Return (X, Y) of the center of cell containing provided text 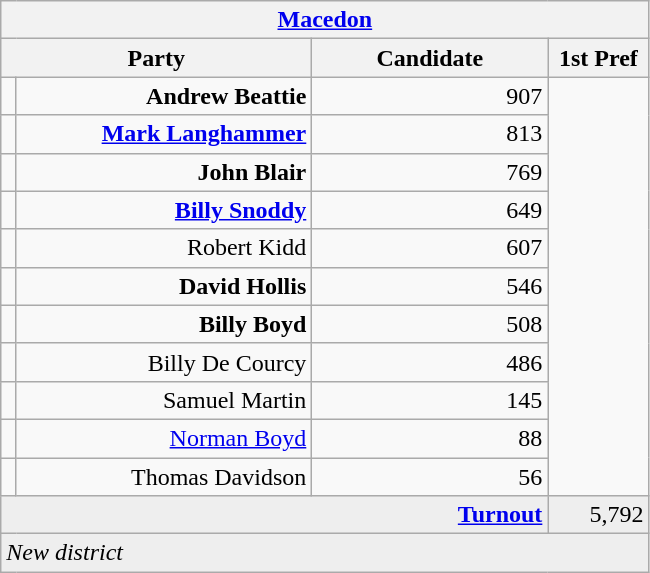
Macedon (325, 20)
New district (325, 553)
Candidate (430, 58)
649 (430, 210)
Andrew Beattie (164, 96)
Samuel Martin (164, 400)
Billy De Courcy (164, 362)
813 (430, 134)
Turnout (274, 515)
1st Pref (598, 58)
Thomas Davidson (164, 477)
Mark Langhammer (164, 134)
Norman Boyd (164, 438)
508 (430, 324)
56 (430, 477)
486 (430, 362)
88 (430, 438)
546 (430, 286)
John Blair (164, 172)
607 (430, 248)
Robert Kidd (164, 248)
145 (430, 400)
Billy Boyd (164, 324)
Billy Snoddy (164, 210)
769 (430, 172)
907 (430, 96)
Party (156, 58)
5,792 (598, 515)
David Hollis (164, 286)
